Detect which cell encompasses the target text, then output its (X, Y) center coordinate. 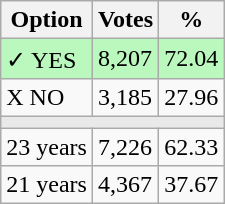
7,226 (125, 147)
23 years (47, 147)
Votes (125, 20)
27.96 (192, 97)
Option (47, 20)
4,367 (125, 185)
% (192, 20)
8,207 (125, 59)
72.04 (192, 59)
21 years (47, 185)
✓ YES (47, 59)
X NO (47, 97)
3,185 (125, 97)
37.67 (192, 185)
62.33 (192, 147)
